Extract the (X, Y) coordinate from the center of the cell holding the provided text.  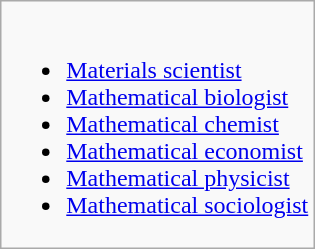
Materials scientistMathematical biologistMathematical chemistMathematical economistMathematical physicistMathematical sociologist (158, 125)
